For the text-containing cell, return its midpoint in [X, Y] coordinate format. 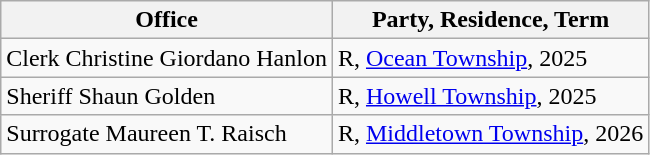
Office [167, 20]
R, Middletown Township, 2026 [490, 134]
Clerk Christine Giordano Hanlon [167, 58]
R, Ocean Township, 2025 [490, 58]
Surrogate Maureen T. Raisch [167, 134]
Party, Residence, Term [490, 20]
Sheriff Shaun Golden [167, 96]
R, Howell Township, 2025 [490, 96]
